Extract the [X, Y] coordinate from the center of the cell holding the provided text.  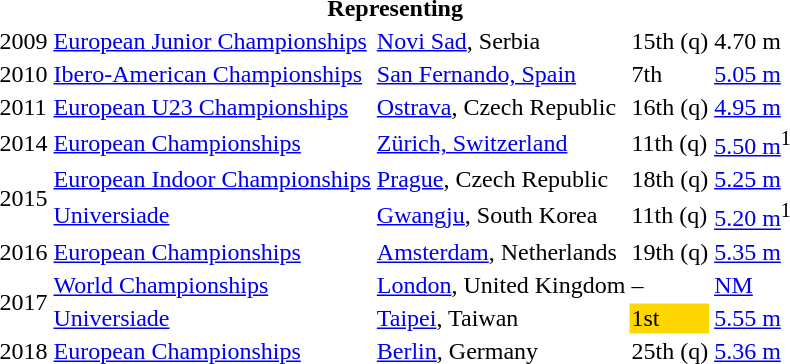
Ibero-American Championships [212, 74]
7th [670, 74]
European U23 Championships [212, 107]
15th (q) [670, 41]
Zürich, Switzerland [501, 143]
Amsterdam, Netherlands [501, 252]
London, United Kingdom [501, 285]
Novi Sad, Serbia [501, 41]
European Junior Championships [212, 41]
19th (q) [670, 252]
San Fernando, Spain [501, 74]
16th (q) [670, 107]
Taipei, Taiwan [501, 318]
Gwangju, South Korea [501, 215]
European Indoor Championships [212, 179]
World Championships [212, 285]
1st [670, 318]
Ostrava, Czech Republic [501, 107]
Prague, Czech Republic [501, 179]
– [670, 285]
18th (q) [670, 179]
